Provide the (X, Y) coordinate of the cell's center where the given text is located.  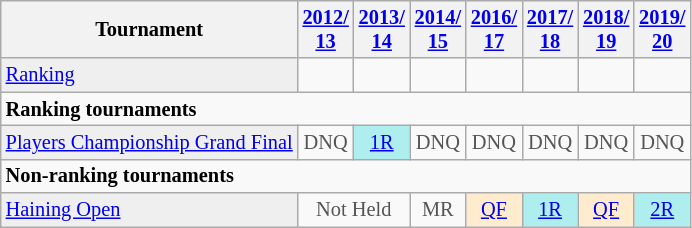
2R (662, 210)
2018/19 (606, 29)
Tournament (150, 29)
2016/17 (494, 29)
Non-ranking tournaments (346, 176)
2019/20 (662, 29)
Players Championship Grand Final (150, 142)
Ranking (150, 75)
2013/14 (382, 29)
Ranking tournaments (346, 109)
Haining Open (150, 210)
2017/18 (550, 29)
MR (438, 210)
2014/15 (438, 29)
2012/13 (326, 29)
Not Held (354, 210)
